Capture the cell that displays the provided text and extract its [X, Y] central coordinate. 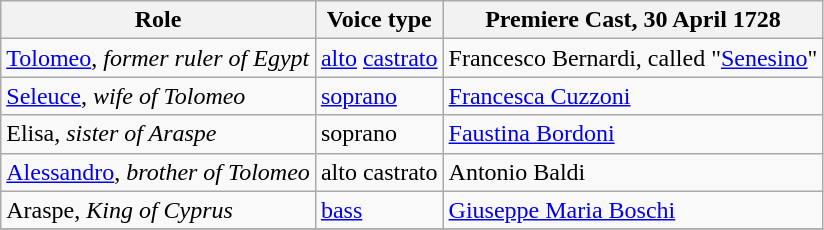
Antonio Baldi [633, 172]
bass [379, 210]
Araspe, King of Cyprus [158, 210]
Seleuce, wife of Tolomeo [158, 96]
Elisa, sister of Araspe [158, 134]
Tolomeo, former ruler of Egypt [158, 58]
Alessandro, brother of Tolomeo [158, 172]
Role [158, 20]
Voice type [379, 20]
Giuseppe Maria Boschi [633, 210]
Premiere Cast, 30 April 1728 [633, 20]
Francesca Cuzzoni [633, 96]
Faustina Bordoni [633, 134]
Francesco Bernardi, called "Senesino" [633, 58]
